Scan for the cell matching the given text and deliver its (X, Y) coordinate at center. 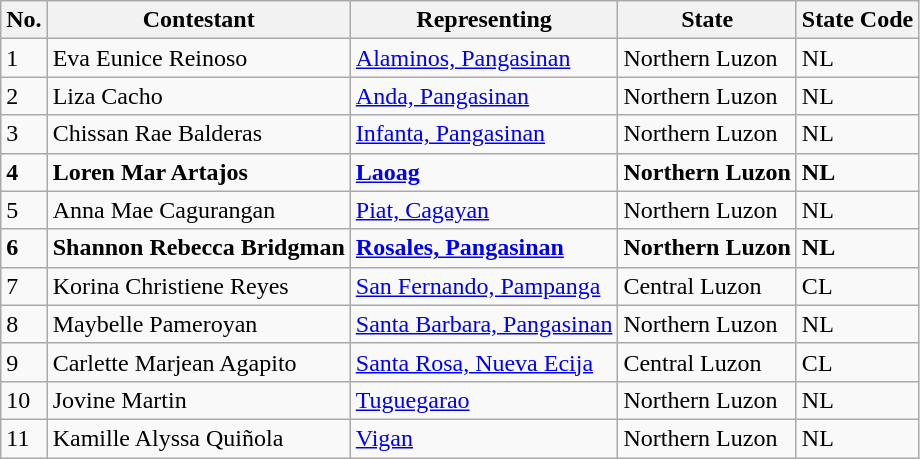
2 (24, 96)
Anna Mae Cagurangan (198, 210)
Loren Mar Artajos (198, 172)
6 (24, 248)
9 (24, 362)
Kamille Alyssa Quiñola (198, 438)
Eva Eunice Reinoso (198, 58)
11 (24, 438)
Chissan Rae Balderas (198, 134)
1 (24, 58)
5 (24, 210)
Contestant (198, 20)
Infanta, Pangasinan (484, 134)
Rosales, Pangasinan (484, 248)
Santa Barbara, Pangasinan (484, 324)
San Fernando, Pampanga (484, 286)
No. (24, 20)
Vigan (484, 438)
Liza Cacho (198, 96)
10 (24, 400)
Alaminos, Pangasinan (484, 58)
Tuguegarao (484, 400)
Laoag (484, 172)
State Code (857, 20)
Maybelle Pameroyan (198, 324)
Anda, Pangasinan (484, 96)
Representing (484, 20)
State (707, 20)
Korina Christiene Reyes (198, 286)
3 (24, 134)
7 (24, 286)
Santa Rosa, Nueva Ecija (484, 362)
8 (24, 324)
4 (24, 172)
Carlette Marjean Agapito (198, 362)
Jovine Martin (198, 400)
Shannon Rebecca Bridgman (198, 248)
Piat, Cagayan (484, 210)
